Scan for the cell matching the given text and deliver its (X, Y) coordinate at center. 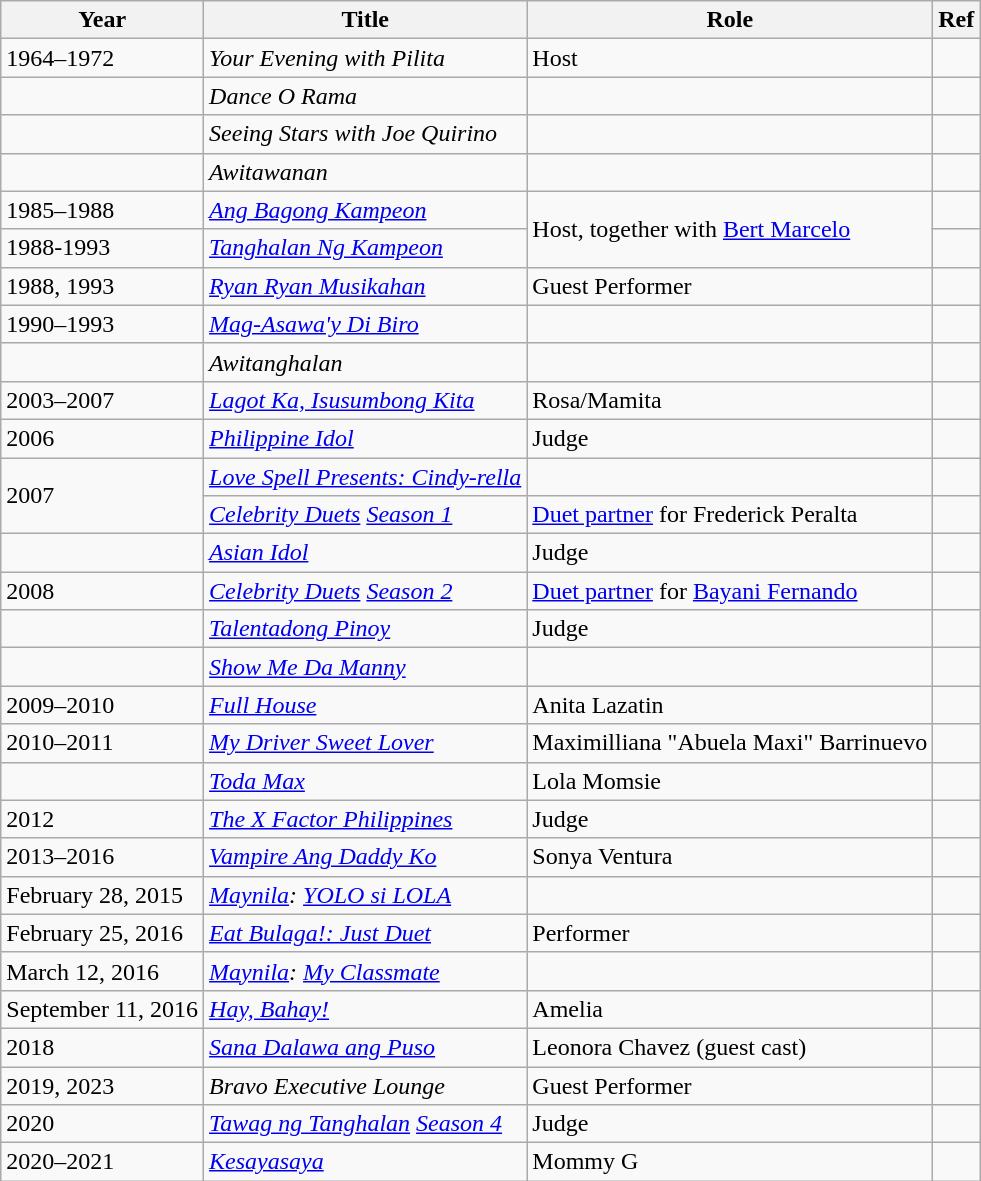
Tawag ng Tanghalan Season 4 (366, 1124)
Duet partner for Bayani Fernando (730, 591)
Hay, Bahay! (366, 1009)
2008 (102, 591)
Asian Idol (366, 553)
2013–2016 (102, 857)
2006 (102, 438)
2009–2010 (102, 705)
Leonora Chavez (guest cast) (730, 1047)
Seeing Stars with Joe Quirino (366, 134)
Vampire Ang Daddy Ko (366, 857)
1964–1972 (102, 58)
Tanghalan Ng Kampeon (366, 248)
March 12, 2016 (102, 971)
Celebrity Duets Season 2 (366, 591)
February 28, 2015 (102, 895)
Role (730, 20)
Eat Bulaga!: Just Duet (366, 933)
Amelia (730, 1009)
2003–2007 (102, 400)
Mommy G (730, 1162)
The X Factor Philippines (366, 819)
Talentadong Pinoy (366, 629)
Toda Max (366, 781)
Anita Lazatin (730, 705)
Maynila: YOLO si LOLA (366, 895)
Year (102, 20)
Dance O Rama (366, 96)
Sana Dalawa ang Puso (366, 1047)
Kesayasaya (366, 1162)
2010–2011 (102, 743)
Ref (956, 20)
September 11, 2016 (102, 1009)
Love Spell Presents: Cindy-rella (366, 477)
February 25, 2016 (102, 933)
1990–1993 (102, 324)
Celebrity Duets Season 1 (366, 515)
Sonya Ventura (730, 857)
Maynila: My Classmate (366, 971)
2007 (102, 496)
Lola Momsie (730, 781)
Performer (730, 933)
Duet partner for Frederick Peralta (730, 515)
1988-1993 (102, 248)
Host, together with Bert Marcelo (730, 229)
Awitawanan (366, 172)
Your Evening with Pilita (366, 58)
Maximilliana "Abuela Maxi" Barrinuevo (730, 743)
Ryan Ryan Musikahan (366, 286)
Bravo Executive Lounge (366, 1085)
2020 (102, 1124)
Host (730, 58)
1985–1988 (102, 210)
1988, 1993 (102, 286)
Lagot Ka, Isusumbong Kita (366, 400)
2012 (102, 819)
Ang Bagong Kampeon (366, 210)
Title (366, 20)
Show Me Da Manny (366, 667)
2019, 2023 (102, 1085)
Philippine Idol (366, 438)
Awitanghalan (366, 362)
2020–2021 (102, 1162)
Full House (366, 705)
2018 (102, 1047)
Mag-Asawa'y Di Biro (366, 324)
My Driver Sweet Lover (366, 743)
Rosa/Mamita (730, 400)
